Locate the cell with the specified text and output its (x, y) center coordinate. 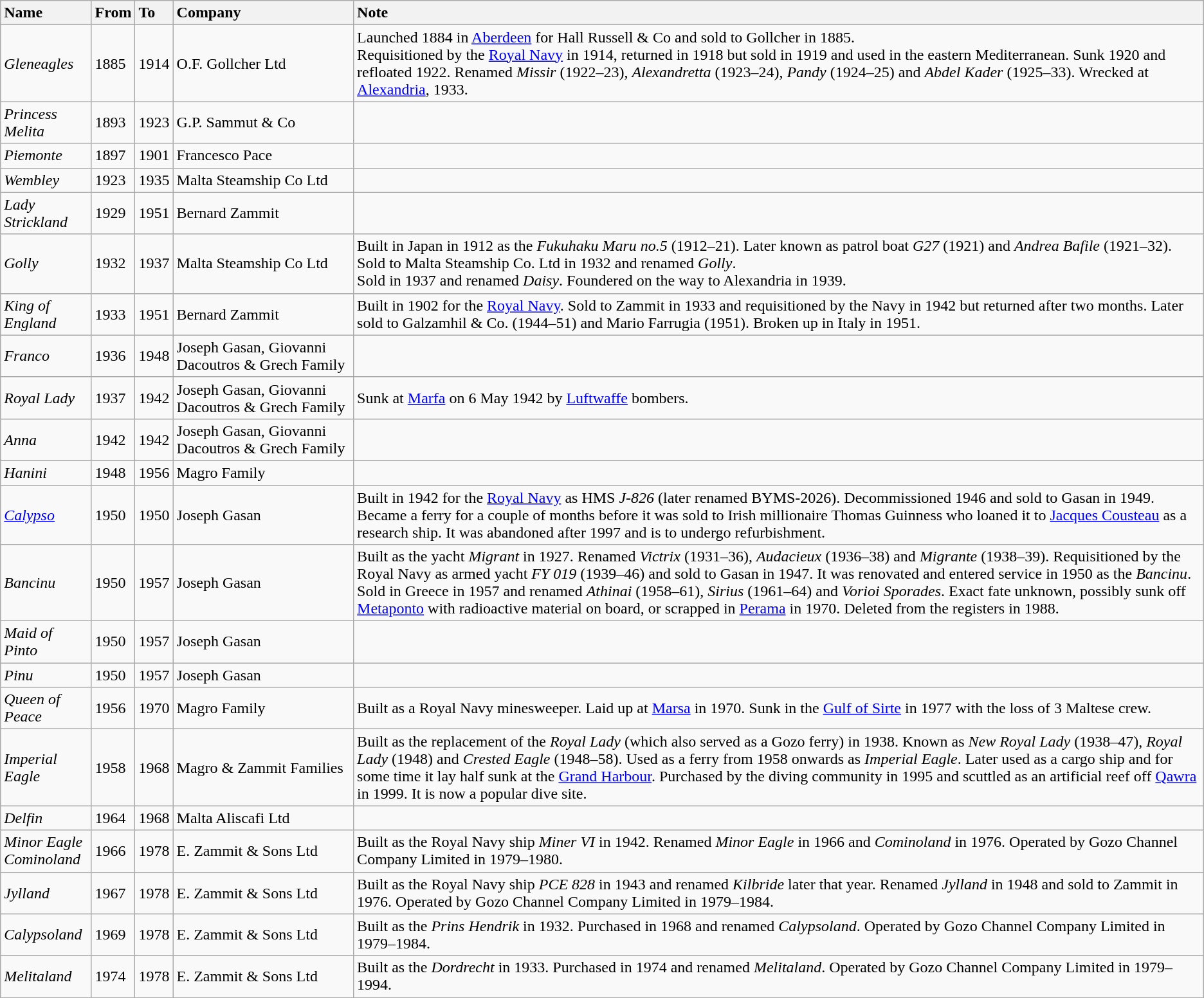
Wembley (46, 180)
Maid of Pinto (46, 642)
Anna (46, 440)
Lady Strickland (46, 213)
1893 (113, 122)
G.P. Sammut & Co (264, 122)
Bancinu (46, 583)
1966 (113, 851)
1933 (113, 314)
1885 (113, 63)
Calypso (46, 514)
1897 (113, 156)
1901 (154, 156)
1958 (113, 768)
1969 (113, 935)
Pinu (46, 675)
Imperial Eagle (46, 768)
Melitaland (46, 976)
Golly (46, 264)
Built as a Royal Navy minesweeper. Laid up at Marsa in 1970. Sunk in the Gulf of Sirte in 1977 with the loss of 3 Maltese crew. (779, 709)
1935 (154, 180)
Queen of Peace (46, 709)
Calypsoland (46, 935)
Francesco Pace (264, 156)
1974 (113, 976)
King of England (46, 314)
1932 (113, 264)
1929 (113, 213)
Company (264, 13)
1936 (113, 356)
Name (46, 13)
Piemonte (46, 156)
Built as the Dordrecht in 1933. Purchased in 1974 and renamed Melitaland. Operated by Gozo Channel Company Limited in 1979–1994. (779, 976)
From (113, 13)
Franco (46, 356)
Malta Aliscafi Ltd (264, 818)
Jylland (46, 893)
1967 (113, 893)
Gleneagles (46, 63)
1970 (154, 709)
Sunk at Marfa on 6 May 1942 by Luftwaffe bombers. (779, 397)
To (154, 13)
O.F. Gollcher Ltd (264, 63)
Minor EagleCominoland (46, 851)
Note (779, 13)
1964 (113, 818)
Built as the Prins Hendrik in 1932. Purchased in 1968 and renamed Calypsoland. Operated by Gozo Channel Company Limited in 1979–1984. (779, 935)
Royal Lady (46, 397)
Princess Melita (46, 122)
Delfin (46, 818)
Magro & Zammit Families (264, 768)
Hanini (46, 473)
1914 (154, 63)
